Identify which cell holds the provided text, then report its [X, Y] central coordinate. 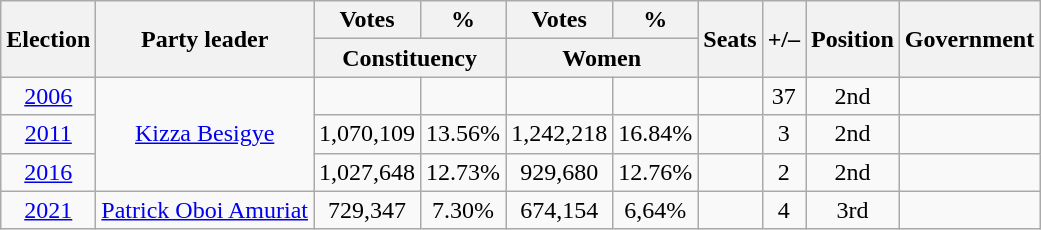
+/– [784, 39]
1,027,648 [368, 172]
16.84% [656, 134]
Kizza Besigye [205, 134]
37 [784, 96]
Party leader [205, 39]
6,64% [656, 210]
2016 [48, 172]
Women [602, 58]
Patrick Oboi Amuriat [205, 210]
1,070,109 [368, 134]
12.76% [656, 172]
4 [784, 210]
3 [784, 134]
1,242,218 [560, 134]
2 [784, 172]
Election [48, 39]
2006 [48, 96]
929,680 [560, 172]
674,154 [560, 210]
Position [853, 39]
7.30% [464, 210]
3rd [853, 210]
2021 [48, 210]
Government [969, 39]
729,347 [368, 210]
2011 [48, 134]
Constituency [410, 58]
12.73% [464, 172]
13.56% [464, 134]
Seats [730, 39]
